Return (x, y) of the center of cell containing provided text 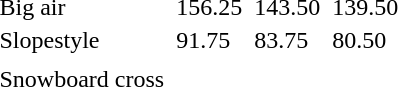
83.75 (288, 40)
91.75 (210, 40)
